From the cell containing the given text, extract its center point as [X, Y] coordinate. 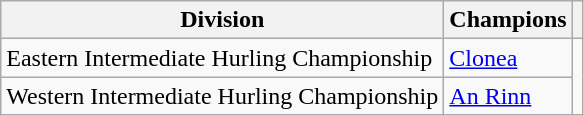
An Rinn [508, 96]
Champions [508, 20]
Eastern Intermediate Hurling Championship [222, 58]
Division [222, 20]
Western Intermediate Hurling Championship [222, 96]
Clonea [508, 58]
